Return [x, y] of the center of cell containing provided text 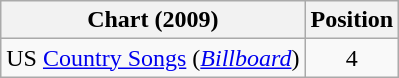
Position [352, 20]
Chart (2009) [153, 20]
4 [352, 58]
US Country Songs (Billboard) [153, 58]
